Find where the given text appears and provide that cell's center as [x, y] coordinate. 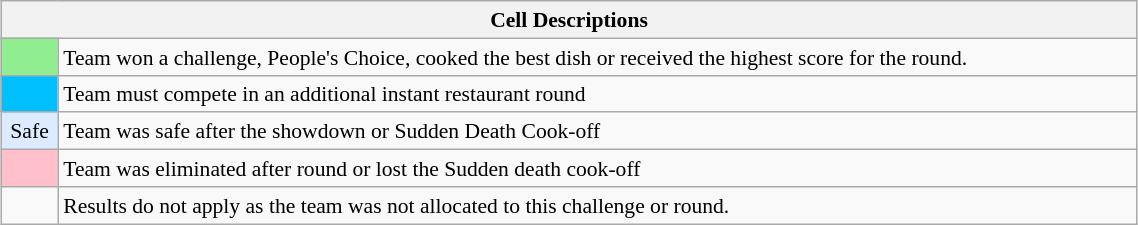
Team was eliminated after round or lost the Sudden death cook-off [598, 168]
Safe [30, 130]
Team must compete in an additional instant restaurant round [598, 94]
Team was safe after the showdown or Sudden Death Cook-off [598, 130]
Team won a challenge, People's Choice, cooked the best dish or received the highest score for the round. [598, 56]
Results do not apply as the team was not allocated to this challenge or round. [598, 204]
Cell Descriptions [569, 20]
